From the cell containing the given text, extract its center point as (X, Y) coordinate. 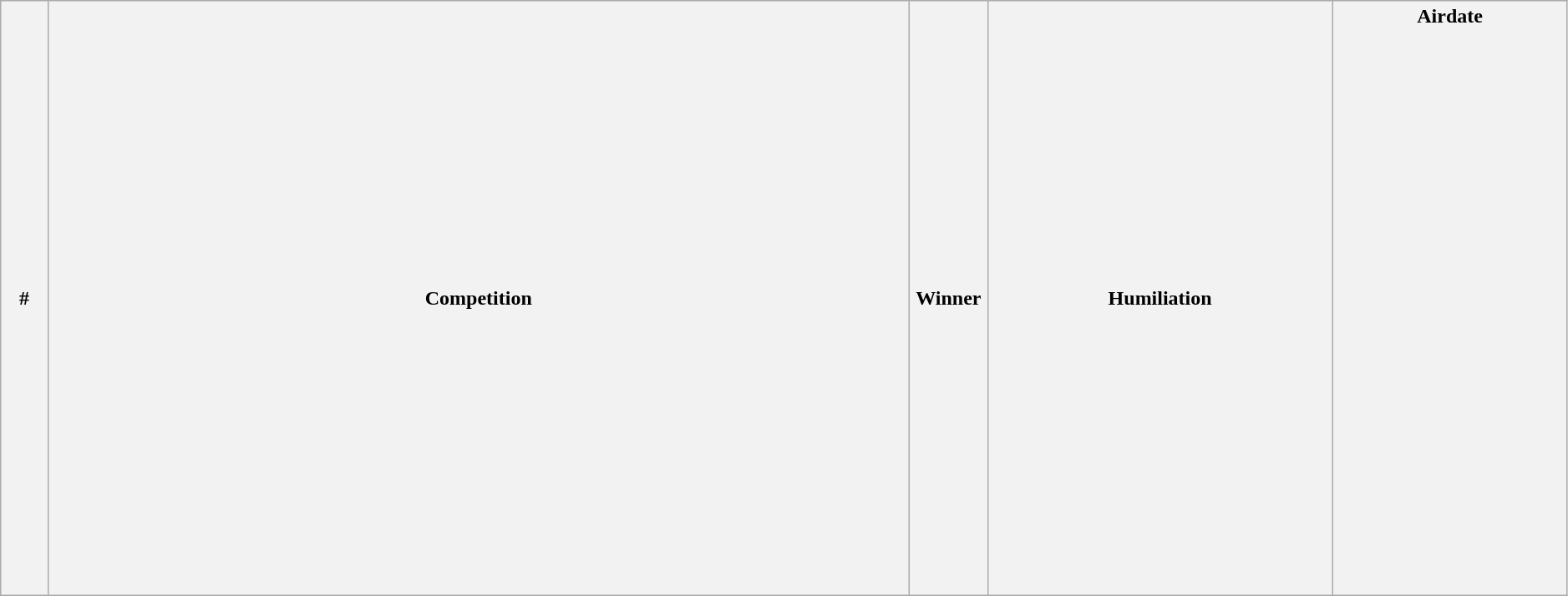
Competition (479, 299)
Winner (949, 299)
Airdate (1450, 299)
# (24, 299)
Humiliation (1160, 299)
